Locate the cell with the specified text and output its (x, y) center coordinate. 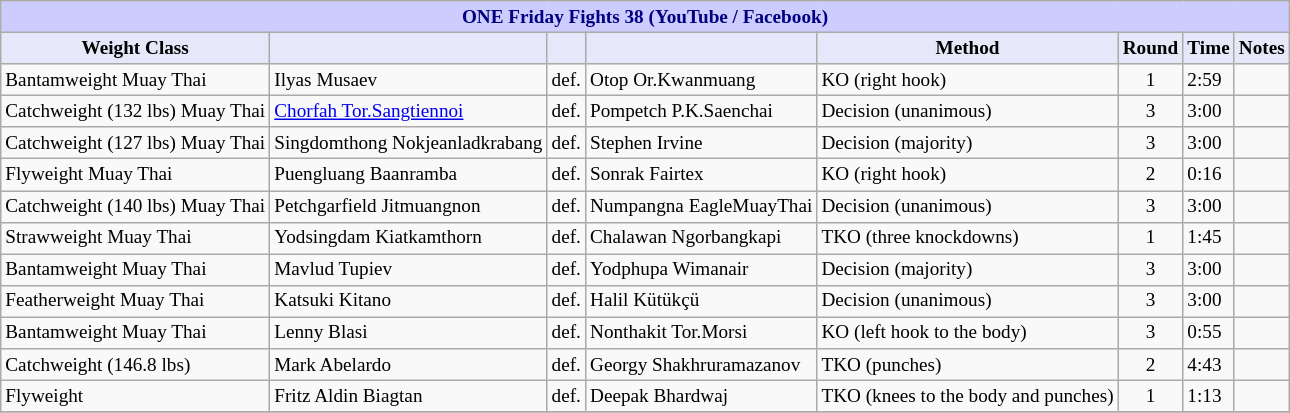
Strawweight Muay Thai (136, 238)
Sonrak Fairtex (700, 175)
Otop Or.Kwanmuang (700, 80)
Numpangna EagleMuayThai (700, 206)
4:43 (1208, 365)
Method (968, 48)
Catchweight (140 lbs) Muay Thai (136, 206)
1:13 (1208, 396)
2:59 (1208, 80)
KO (left hook to the body) (968, 333)
Katsuki Kitano (408, 301)
ONE Friday Fights 38 (YouTube / Facebook) (645, 17)
Fritz Aldin Biagtan (408, 396)
0:16 (1208, 175)
Petchgarfield Jitmuangnon (408, 206)
Catchweight (132 lbs) Muay Thai (136, 111)
Featherweight Muay Thai (136, 301)
Catchweight (146.8 lbs) (136, 365)
Lenny Blasi (408, 333)
Stephen Irvine (700, 143)
Mark Abelardo (408, 365)
TKO (three knockdowns) (968, 238)
Puengluang Baanramba (408, 175)
Round (1150, 48)
0:55 (1208, 333)
Halil Kütükçü (700, 301)
Pompetch P.K.Saenchai (700, 111)
Georgy Shakhruramazanov (700, 365)
TKO (knees to the body and punches) (968, 396)
Nonthakit Tor.Morsi (700, 333)
Weight Class (136, 48)
Chalawan Ngorbangkapi (700, 238)
Singdomthong Nokjeanladkrabang (408, 143)
Yodsingdam Kiatkamthorn (408, 238)
1:45 (1208, 238)
Mavlud Tupiev (408, 270)
Flyweight Muay Thai (136, 175)
Catchweight (127 lbs) Muay Thai (136, 143)
TKO (punches) (968, 365)
Time (1208, 48)
Flyweight (136, 396)
Ilyas Musaev (408, 80)
Deepak Bhardwaj (700, 396)
Yodphupa Wimanair (700, 270)
Chorfah Tor.Sangtiennoi (408, 111)
Notes (1262, 48)
